Extract the (X, Y) coordinate from the center of the cell holding the provided text.  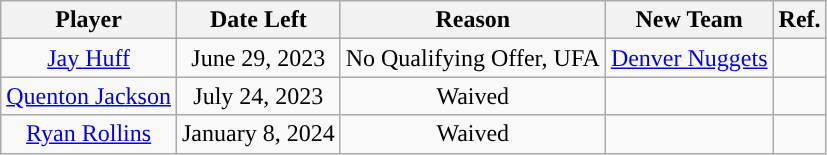
July 24, 2023 (258, 96)
Ref. (800, 20)
New Team (689, 20)
Denver Nuggets (689, 58)
No Qualifying Offer, UFA (472, 58)
Quenton Jackson (89, 96)
Date Left (258, 20)
January 8, 2024 (258, 134)
Player (89, 20)
Ryan Rollins (89, 134)
June 29, 2023 (258, 58)
Jay Huff (89, 58)
Reason (472, 20)
